Determine the (X, Y) coordinate at the center of the cell enclosing the given text.  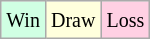
Draw (72, 20)
Win (24, 20)
Loss (126, 20)
